Search for the cell housing the specified text and yield its (x, y) center coordinate. 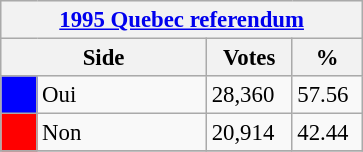
Side (104, 58)
57.56 (328, 95)
Oui (122, 95)
Votes (249, 58)
28,360 (249, 95)
Non (122, 133)
1995 Quebec referendum (182, 20)
% (328, 58)
42.44 (328, 133)
20,914 (249, 133)
